Locate the cell with the specified text and output its [x, y] center coordinate. 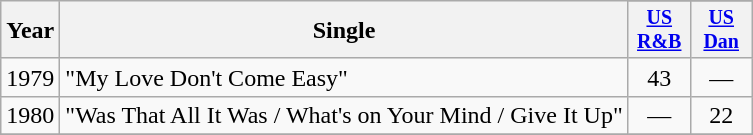
"Was That All It Was / What's on Your Mind / Give It Up" [344, 115]
Year [30, 30]
1980 [30, 115]
Single [344, 30]
"My Love Don't Come Easy" [344, 77]
USR&B [659, 30]
1979 [30, 77]
22 [721, 115]
USDan [721, 30]
43 [659, 77]
